Output the [x, y] coordinate of the center of the cell containing the given text.  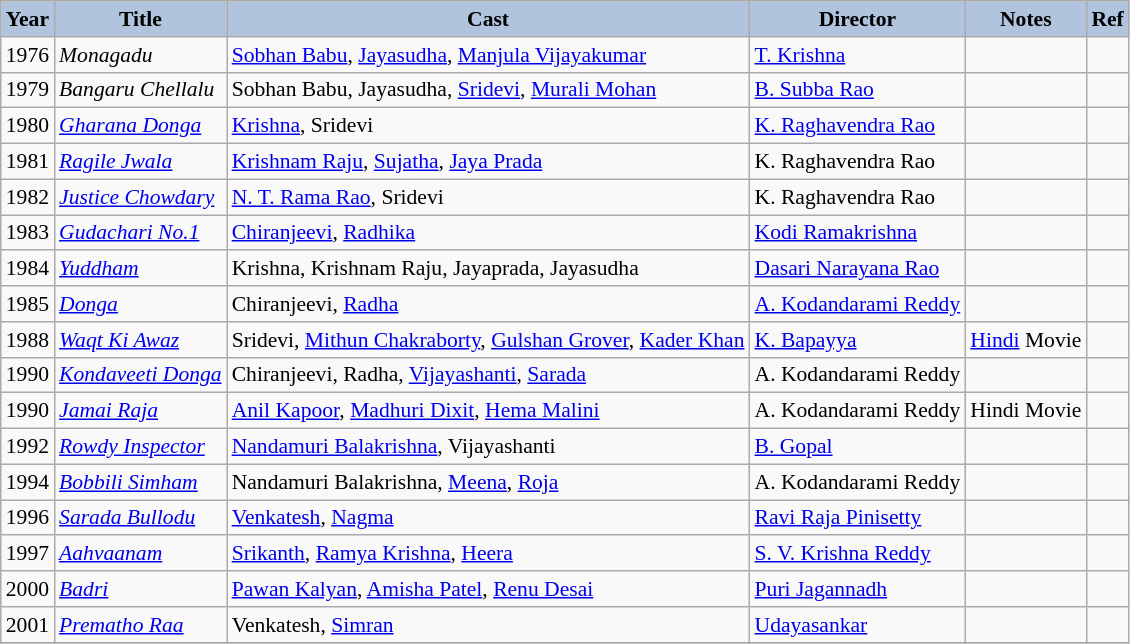
T. Krishna [858, 55]
S. V. Krishna Reddy [858, 554]
K. Bapayya [858, 340]
1980 [28, 126]
Chiranjeevi, Radha, Vijayashanti, Sarada [488, 375]
Prematho Raa [140, 625]
2001 [28, 625]
Bobbili Simham [140, 482]
Udayasankar [858, 625]
Title [140, 19]
1992 [28, 447]
1979 [28, 90]
Waqt Ki Awaz [140, 340]
Monagadu [140, 55]
1988 [28, 340]
Kondaveeti Donga [140, 375]
1982 [28, 197]
1981 [28, 162]
Ref [1107, 19]
Krishna, Krishnam Raju, Jayaprada, Jayasudha [488, 269]
Yuddham [140, 269]
Anil Kapoor, Madhuri Dixit, Hema Malini [488, 411]
Puri Jagannadh [858, 589]
2000 [28, 589]
Chiranjeevi, Radha [488, 304]
1997 [28, 554]
Gudachari No.1 [140, 233]
Aahvaanam [140, 554]
Nandamuri Balakrishna, Vijayashanti [488, 447]
Kodi Ramakrishna [858, 233]
Sarada Bullodu [140, 518]
Ragile Jwala [140, 162]
Sridevi, Mithun Chakraborty, Gulshan Grover, Kader Khan [488, 340]
Cast [488, 19]
Ravi Raja Pinisetty [858, 518]
Chiranjeevi, Radhika [488, 233]
Year [28, 19]
Venkatesh, Simran [488, 625]
Bangaru Chellalu [140, 90]
Venkatesh, Nagma [488, 518]
B. Gopal [858, 447]
1984 [28, 269]
Director [858, 19]
Donga [140, 304]
1976 [28, 55]
Notes [1026, 19]
1996 [28, 518]
Sobhan Babu, Jayasudha, Manjula Vijayakumar [488, 55]
1983 [28, 233]
Krishnam Raju, Sujatha, Jaya Prada [488, 162]
Badri [140, 589]
Justice Chowdary [140, 197]
1985 [28, 304]
Gharana Donga [140, 126]
Dasari Narayana Rao [858, 269]
Pawan Kalyan, Amisha Patel, Renu Desai [488, 589]
Jamai Raja [140, 411]
B. Subba Rao [858, 90]
Krishna, Sridevi [488, 126]
Nandamuri Balakrishna, Meena, Roja [488, 482]
Sobhan Babu, Jayasudha, Sridevi, Murali Mohan [488, 90]
1994 [28, 482]
Rowdy Inspector [140, 447]
N. T. Rama Rao, Sridevi [488, 197]
Srikanth, Ramya Krishna, Heera [488, 554]
